Pinpoint the cell where the given text exists, returning its [x, y] midpoint coordinate. 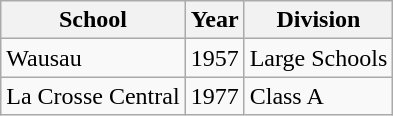
Class A [318, 96]
Year [214, 20]
1977 [214, 96]
La Crosse Central [93, 96]
School [93, 20]
1957 [214, 58]
Large Schools [318, 58]
Division [318, 20]
Wausau [93, 58]
